Output the [X, Y] coordinate of the center of the cell containing the given text.  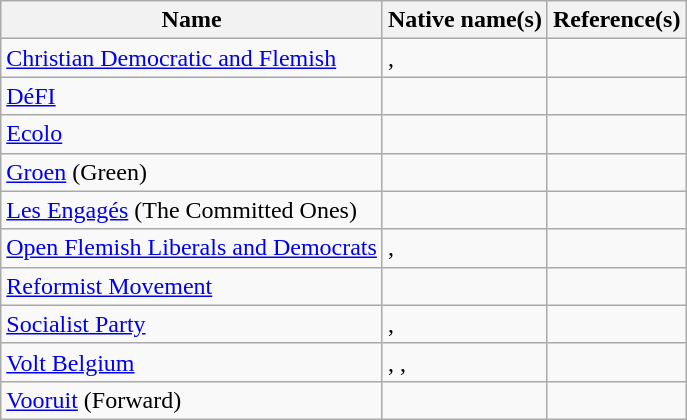
Ecolo [192, 134]
Christian Democratic and Flemish [192, 58]
DéFI [192, 96]
Les Engagés (The Committed Ones) [192, 210]
Reformist Movement [192, 286]
Socialist Party [192, 324]
Reference(s) [616, 20]
Volt Belgium [192, 362]
, , [464, 362]
Groen (Green) [192, 172]
Name [192, 20]
Vooruit (Forward) [192, 400]
Native name(s) [464, 20]
Open Flemish Liberals and Democrats [192, 248]
